Output the [X, Y] coordinate of the center of the cell containing the given text.  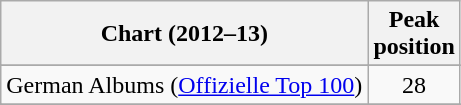
Chart (2012–13) [184, 34]
German Albums (Offizielle Top 100) [184, 85]
Peakposition [414, 34]
28 [414, 85]
